Provide the (x, y) coordinate of the cell's center where the given text is located.  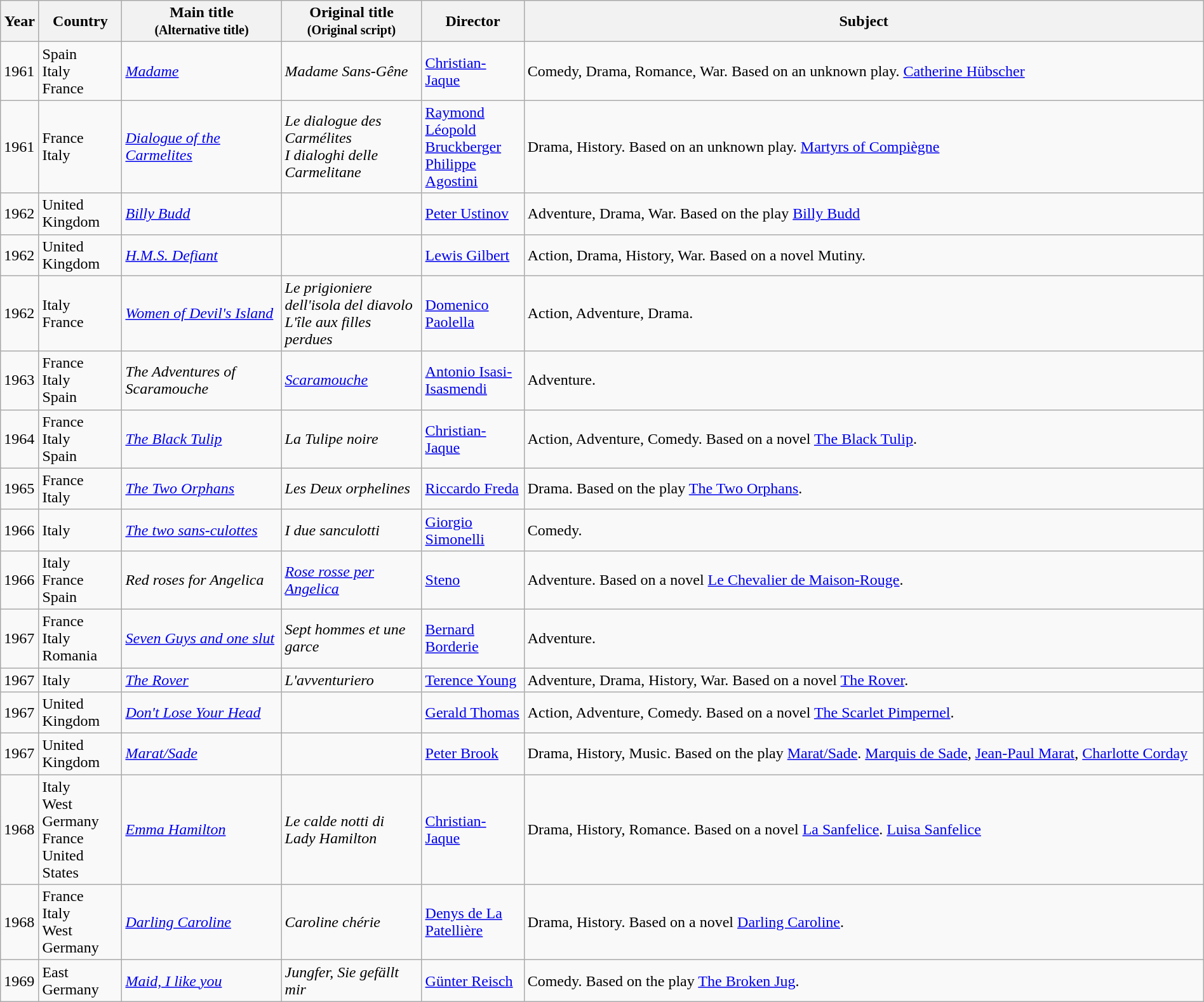
ItalyWest GermanyFranceUnited States (80, 829)
Action, Adventure, Comedy. Based on a novel The Scarlet Pimpernel. (864, 712)
1969 (20, 980)
1965 (20, 489)
Jungfer, Sie gefällt mir (352, 980)
Antonio Isasi-Isasmendi (472, 380)
Don't Lose Your Head (202, 712)
Gerald Thomas (472, 712)
Terence Young (472, 680)
Director (472, 22)
ItalyFranceSpain (80, 580)
Drama. Based on the play The Two Orphans. (864, 489)
Action, Adventure, Comedy. Based on a novel The Black Tulip. (864, 439)
Le calde notti di Lady Hamilton (352, 829)
Action, Adventure, Drama. (864, 314)
Adventure. Based on a novel Le Chevalier de Maison-Rouge. (864, 580)
La Tulipe noire (352, 439)
FranceItalyRomania (80, 638)
Bernard Borderie (472, 638)
Darling Caroline (202, 922)
Original title(Original script) (352, 22)
Lewis Gilbert (472, 255)
Rose rosse per Angelica (352, 580)
Giorgio Simonelli (472, 530)
The two sans-culottes (202, 530)
Caroline chérie (352, 922)
Year (20, 22)
Comedy. (864, 530)
1964 (20, 439)
Maid, I like you (202, 980)
Le prigioniere dell'isola del diavoloL'île aux filles perdues (352, 314)
Main title(Alternative title) (202, 22)
Riccardo Freda (472, 489)
L'avventuriero (352, 680)
Emma Hamilton (202, 829)
The Adventures of Scaramouche (202, 380)
Madame (202, 71)
Günter Reisch (472, 980)
The Rover (202, 680)
Madame Sans-Gêne (352, 71)
Marat/Sade (202, 754)
1963 (20, 380)
Adventure, Drama, History, War. Based on a novel The Rover. (864, 680)
Subject (864, 22)
ItalyFrance (80, 314)
Les Deux orphelines (352, 489)
The Black Tulip (202, 439)
Drama, History. Based on a novel Darling Caroline. (864, 922)
Peter Ustinov (472, 213)
Dialogue of the Carmelites (202, 147)
Adventure, Drama, War. Based on the play Billy Budd (864, 213)
Action, Drama, History, War. Based on a novel Mutiny. (864, 255)
Scaramouche (352, 380)
Comedy. Based on the play The Broken Jug. (864, 980)
Red roses for Angelica (202, 580)
Seven Guys and one slut (202, 638)
H.M.S. Defiant (202, 255)
Drama, History, Music. Based on the play Marat/Sade. Marquis de Sade, Jean-Paul Marat, Charlotte Corday (864, 754)
FranceItalyWest Germany (80, 922)
Drama, History, Romance. Based on a novel La Sanfelice. Luisa Sanfelice (864, 829)
Steno (472, 580)
Peter Brook (472, 754)
The Two Orphans (202, 489)
Denys de La Patellière (472, 922)
Women of Devil's Island (202, 314)
Domenico Paolella (472, 314)
Comedy, Drama, Romance, War. Based on an unknown play. Catherine Hübscher (864, 71)
Billy Budd (202, 213)
East Germany (80, 980)
Raymond Léopold BruckbergerPhilippe Agostini (472, 147)
Drama, History. Based on an unknown play. Martyrs of Compiègne (864, 147)
Le dialogue des CarmélitesI dialoghi delle Carmelitane (352, 147)
Country (80, 22)
SpainItalyFrance (80, 71)
I due sanculotti (352, 530)
Sept hommes et une garce (352, 638)
